Provide the (X, Y) coordinate of the cell's center where the given text is located.  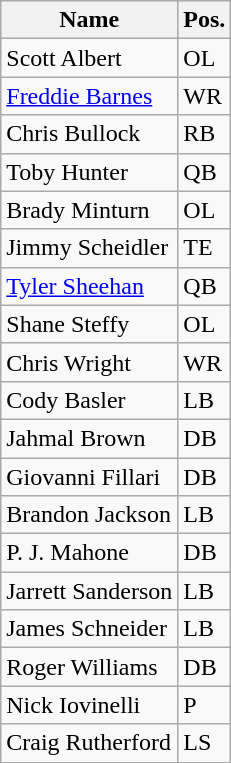
Nick Iovinelli (90, 705)
Brandon Jackson (90, 515)
Jahmal Brown (90, 438)
Tyler Sheehan (90, 286)
Toby Hunter (90, 172)
Craig Rutherford (90, 743)
P. J. Mahone (90, 553)
Cody Basler (90, 400)
Roger Williams (90, 667)
Shane Steffy (90, 324)
RB (204, 134)
Jarrett Sanderson (90, 591)
Pos. (204, 20)
Scott Albert (90, 58)
Brady Minturn (90, 210)
P (204, 705)
TE (204, 248)
Giovanni Fillari (90, 477)
Chris Bullock (90, 134)
LS (204, 743)
Name (90, 20)
Freddie Barnes (90, 96)
Chris Wright (90, 362)
Jimmy Scheidler (90, 248)
James Schneider (90, 629)
